Scan for the cell matching the given text and deliver its (X, Y) coordinate at center. 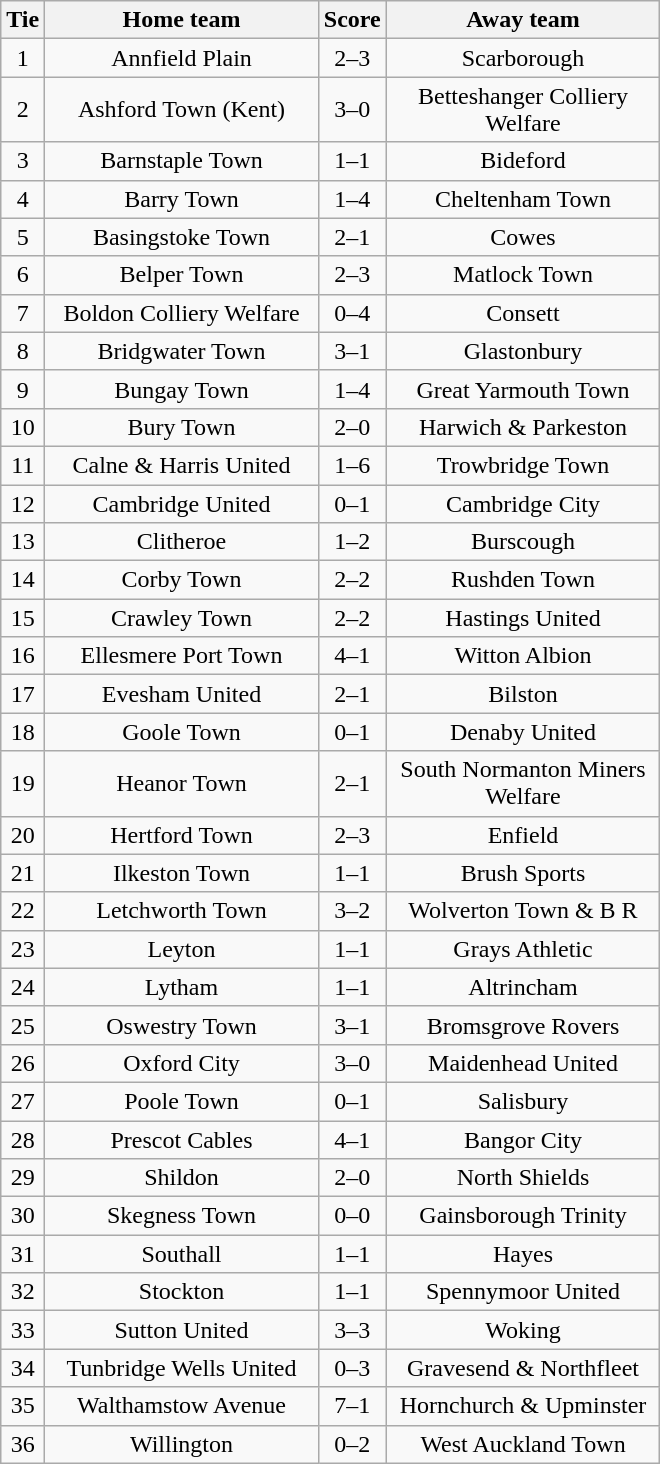
Sutton United (182, 1330)
21 (23, 873)
Cambridge City (523, 503)
18 (23, 732)
6 (23, 275)
Brush Sports (523, 873)
Home team (182, 20)
15 (23, 618)
Oxford City (182, 1063)
Tunbridge Wells United (182, 1368)
Bangor City (523, 1139)
27 (23, 1101)
1 (23, 58)
9 (23, 389)
Score (352, 20)
1–6 (352, 465)
Crawley Town (182, 618)
Evesham United (182, 694)
Heanor Town (182, 784)
22 (23, 911)
23 (23, 949)
Stockton (182, 1292)
Woking (523, 1330)
Glastonbury (523, 351)
Basingstoke Town (182, 237)
Barnstaple Town (182, 161)
Belper Town (182, 275)
Bilston (523, 694)
Hayes (523, 1254)
Bromsgrove Rovers (523, 1025)
Witton Albion (523, 656)
Southall (182, 1254)
29 (23, 1178)
Annfield Plain (182, 58)
30 (23, 1216)
Gainsborough Trinity (523, 1216)
Bungay Town (182, 389)
Salisbury (523, 1101)
Hastings United (523, 618)
28 (23, 1139)
Hornchurch & Upminster (523, 1406)
14 (23, 580)
Consett (523, 313)
Ilkeston Town (182, 873)
7–1 (352, 1406)
20 (23, 835)
Maidenhead United (523, 1063)
Spennymoor United (523, 1292)
Goole Town (182, 732)
Oswestry Town (182, 1025)
17 (23, 694)
0–2 (352, 1444)
Burscough (523, 542)
West Auckland Town (523, 1444)
Wolverton Town & B R (523, 911)
16 (23, 656)
0–3 (352, 1368)
25 (23, 1025)
24 (23, 987)
31 (23, 1254)
Letchworth Town (182, 911)
2 (23, 110)
Matlock Town (523, 275)
Betteshanger Colliery Welfare (523, 110)
Cambridge United (182, 503)
Cowes (523, 237)
12 (23, 503)
Prescot Cables (182, 1139)
Willington (182, 1444)
4 (23, 199)
8 (23, 351)
35 (23, 1406)
Scarborough (523, 58)
36 (23, 1444)
Bideford (523, 161)
Enfield (523, 835)
3 (23, 161)
Cheltenham Town (523, 199)
0–0 (352, 1216)
Walthamstow Avenue (182, 1406)
1–2 (352, 542)
Gravesend & Northfleet (523, 1368)
Bury Town (182, 427)
Grays Athletic (523, 949)
19 (23, 784)
Trowbridge Town (523, 465)
13 (23, 542)
11 (23, 465)
Hertford Town (182, 835)
Great Yarmouth Town (523, 389)
Tie (23, 20)
7 (23, 313)
Skegness Town (182, 1216)
North Shields (523, 1178)
South Normanton Miners Welfare (523, 784)
Calne & Harris United (182, 465)
32 (23, 1292)
Ellesmere Port Town (182, 656)
0–4 (352, 313)
26 (23, 1063)
Harwich & Parkeston (523, 427)
Rushden Town (523, 580)
Poole Town (182, 1101)
3–3 (352, 1330)
5 (23, 237)
Leyton (182, 949)
10 (23, 427)
Lytham (182, 987)
Altrincham (523, 987)
33 (23, 1330)
Barry Town (182, 199)
3–2 (352, 911)
Shildon (182, 1178)
Denaby United (523, 732)
34 (23, 1368)
Boldon Colliery Welfare (182, 313)
Away team (523, 20)
Ashford Town (Kent) (182, 110)
Corby Town (182, 580)
Bridgwater Town (182, 351)
Clitheroe (182, 542)
